Find where the given text appears and provide that cell's center as [X, Y] coordinate. 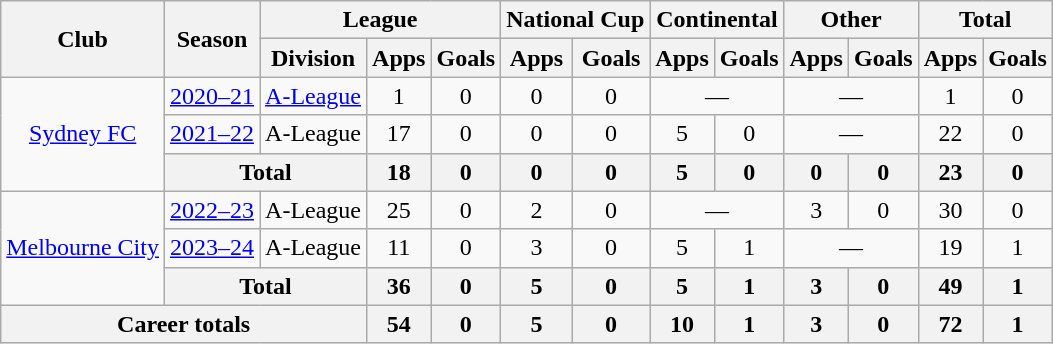
Division [314, 58]
2021–22 [212, 134]
2020–21 [212, 96]
League [380, 20]
49 [950, 286]
36 [399, 286]
2023–24 [212, 248]
17 [399, 134]
19 [950, 248]
72 [950, 324]
Sydney FC [83, 134]
Season [212, 39]
Melbourne City [83, 248]
Career totals [184, 324]
National Cup [576, 20]
18 [399, 172]
30 [950, 210]
2 [537, 210]
10 [682, 324]
Other [851, 20]
23 [950, 172]
Club [83, 39]
22 [950, 134]
11 [399, 248]
Continental [717, 20]
25 [399, 210]
54 [399, 324]
2022–23 [212, 210]
